Extract the [x, y] coordinate from the center of the cell holding the provided text.  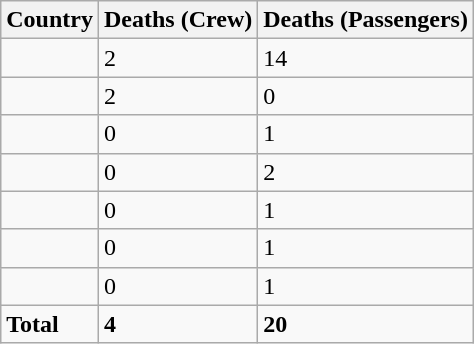
Total [50, 324]
20 [366, 324]
14 [366, 58]
Deaths (Crew) [178, 20]
4 [178, 324]
Deaths (Passengers) [366, 20]
Country [50, 20]
